Capture the cell that displays the provided text and extract its [x, y] central coordinate. 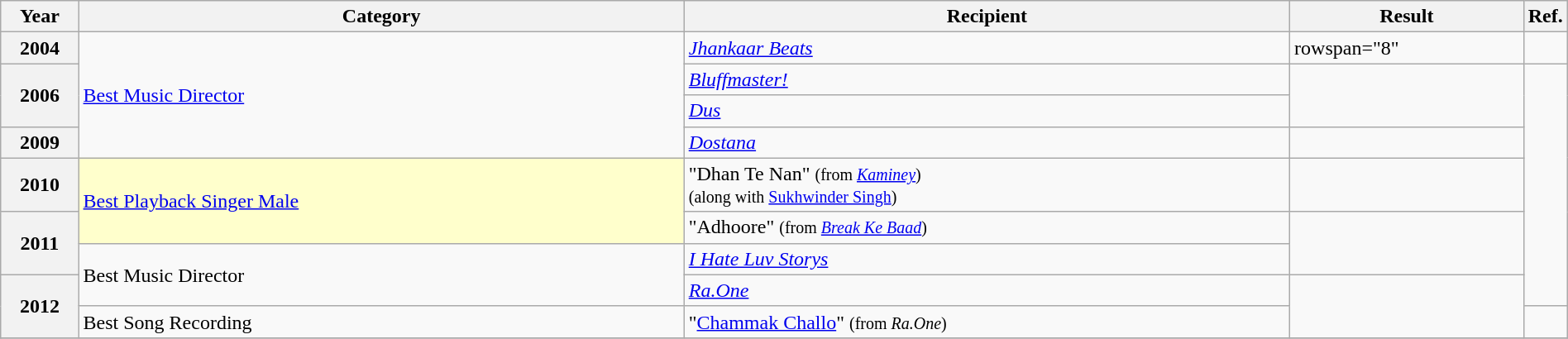
Dostana [987, 142]
"Chammak Challo" (from Ra.One) [987, 322]
2004 [40, 48]
Best Playback Singer Male [381, 200]
2006 [40, 95]
Ra.One [987, 290]
2010 [40, 185]
rowspan="8" [1408, 48]
2012 [40, 306]
Category [381, 17]
Dus [987, 111]
I Hate Luv Storys [987, 259]
Recipient [987, 17]
Jhankaar Beats [987, 48]
2011 [40, 243]
Bluffmaster! [987, 79]
"Adhoore" (from Break Ke Baad) [987, 227]
Ref. [1545, 17]
Year [40, 17]
Result [1408, 17]
Best Song Recording [381, 322]
2009 [40, 142]
"Dhan Te Nan" (from Kaminey)(along with Sukhwinder Singh) [987, 185]
